Return the [x, y] coordinate for the center point of the cell that contains the specified text.  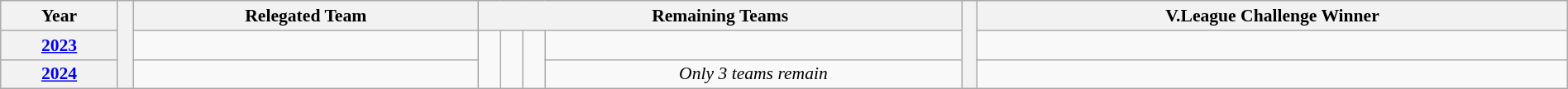
Only 3 teams remain [753, 74]
Remaining Teams [719, 16]
Year [60, 16]
Relegated Team [306, 16]
2023 [60, 45]
2024 [60, 74]
V.League Challenge Winner [1272, 16]
